For the text-containing cell, return its midpoint in (X, Y) coordinate format. 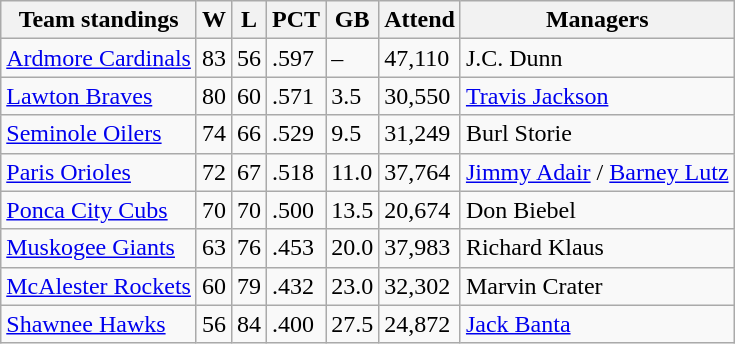
30,550 (420, 96)
9.5 (352, 134)
Ponca City Cubs (99, 210)
Lawton Braves (99, 96)
63 (214, 248)
Jack Banta (597, 324)
84 (248, 324)
79 (248, 286)
74 (214, 134)
.453 (296, 248)
24,872 (420, 324)
27.5 (352, 324)
.571 (296, 96)
Muskogee Giants (99, 248)
Richard Klaus (597, 248)
Attend (420, 20)
76 (248, 248)
J.C. Dunn (597, 58)
Paris Orioles (99, 172)
.529 (296, 134)
72 (214, 172)
Don Biebel (597, 210)
31,249 (420, 134)
23.0 (352, 286)
37,764 (420, 172)
.518 (296, 172)
.500 (296, 210)
GB (352, 20)
Shawnee Hawks (99, 324)
Managers (597, 20)
– (352, 58)
67 (248, 172)
47,110 (420, 58)
Travis Jackson (597, 96)
Seminole Oilers (99, 134)
20,674 (420, 210)
Ardmore Cardinals (99, 58)
Team standings (99, 20)
80 (214, 96)
20.0 (352, 248)
.400 (296, 324)
13.5 (352, 210)
PCT (296, 20)
McAlester Rockets (99, 286)
L (248, 20)
83 (214, 58)
66 (248, 134)
3.5 (352, 96)
32,302 (420, 286)
11.0 (352, 172)
W (214, 20)
37,983 (420, 248)
.597 (296, 58)
Burl Storie (597, 134)
.432 (296, 286)
Marvin Crater (597, 286)
Jimmy Adair / Barney Lutz (597, 172)
